Search for the cell housing the specified text and yield its [x, y] center coordinate. 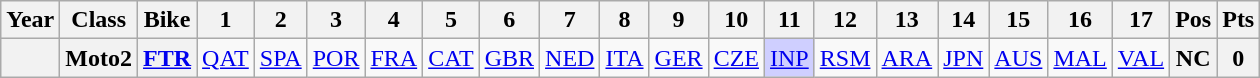
NC [1194, 58]
CZE [736, 58]
9 [678, 20]
Moto2 [99, 58]
Bike [168, 20]
14 [964, 20]
QAT [226, 58]
8 [624, 20]
17 [1140, 20]
12 [845, 20]
ITA [624, 58]
AUS [1018, 58]
Class [99, 20]
Year [30, 20]
SPA [280, 58]
GBR [509, 58]
13 [907, 20]
ARA [907, 58]
Pts [1238, 20]
RSM [845, 58]
VAL [1140, 58]
JPN [964, 58]
4 [394, 20]
0 [1238, 58]
5 [451, 20]
2 [280, 20]
15 [1018, 20]
MAL [1080, 58]
7 [570, 20]
16 [1080, 20]
1 [226, 20]
FRA [394, 58]
GER [678, 58]
6 [509, 20]
FTR [168, 58]
INP [790, 58]
POR [336, 58]
CAT [451, 58]
11 [790, 20]
NED [570, 58]
3 [336, 20]
10 [736, 20]
Pos [1194, 20]
